Find where the given text appears and provide that cell's center as (x, y) coordinate. 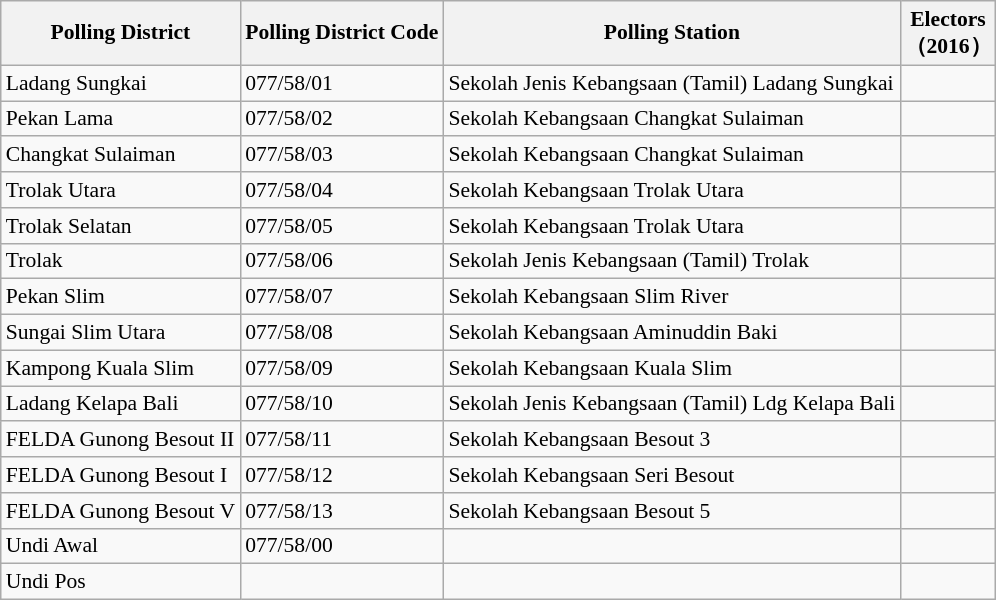
Undi Pos (120, 582)
Kampong Kuala Slim (120, 368)
FELDA Gunong Besout V (120, 511)
077/58/09 (342, 368)
077/58/12 (342, 475)
Sekolah Jenis Kebangsaan (Tamil) Trolak (672, 261)
Trolak Selatan (120, 226)
Trolak Utara (120, 190)
077/58/03 (342, 155)
077/58/05 (342, 226)
077/58/11 (342, 440)
Undi Awal (120, 546)
Ladang Kelapa Bali (120, 404)
077/58/01 (342, 83)
077/58/02 (342, 119)
Sekolah Jenis Kebangsaan (Tamil) Ladang Sungkai (672, 83)
077/58/00 (342, 546)
Sekolah Kebangsaan Kuala Slim (672, 368)
Trolak (120, 261)
Pekan Slim (120, 297)
Sekolah Jenis Kebangsaan (Tamil) Ldg Kelapa Bali (672, 404)
Pekan Lama (120, 119)
Polling District (120, 33)
077/58/06 (342, 261)
Changkat Sulaiman (120, 155)
077/58/08 (342, 333)
Sekolah Kebangsaan Slim River (672, 297)
Sekolah Kebangsaan Aminuddin Baki (672, 333)
Polling District Code (342, 33)
077/58/04 (342, 190)
Sungai Slim Utara (120, 333)
FELDA Gunong Besout I (120, 475)
Electors（2016） (948, 33)
FELDA Gunong Besout II (120, 440)
Sekolah Kebangsaan Seri Besout (672, 475)
Sekolah Kebangsaan Besout 3 (672, 440)
077/58/13 (342, 511)
077/58/10 (342, 404)
Ladang Sungkai (120, 83)
Polling Station (672, 33)
077/58/07 (342, 297)
Sekolah Kebangsaan Besout 5 (672, 511)
